Search for the cell housing the specified text and yield its [X, Y] center coordinate. 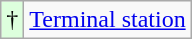
† [12, 20]
Terminal station [108, 20]
